Scan for the cell matching the given text and deliver its (x, y) coordinate at center. 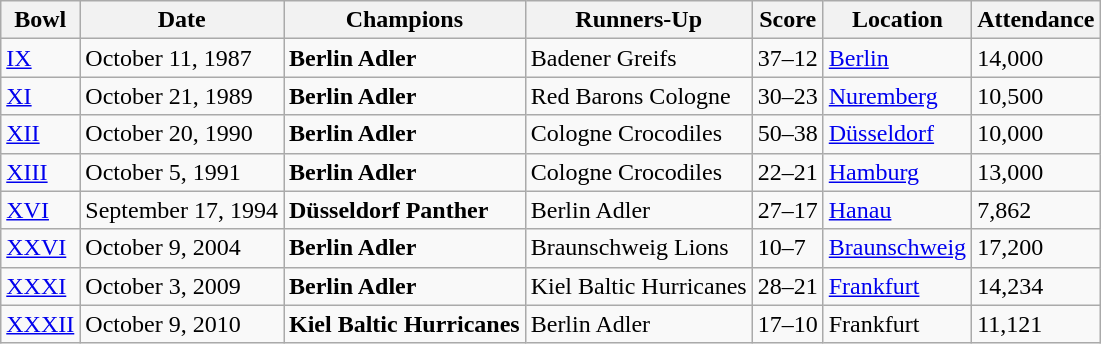
Braunschweig Lions (638, 248)
October 20, 1990 (182, 134)
Braunschweig (897, 248)
Red Barons Cologne (638, 96)
Bowl (40, 20)
14,234 (1036, 286)
Attendance (1036, 20)
10,000 (1036, 134)
Düsseldorf (897, 134)
XXXI (40, 286)
October 11, 1987 (182, 58)
XIII (40, 172)
Runners-Up (638, 20)
10,500 (1036, 96)
October 9, 2004 (182, 248)
27–17 (788, 210)
Location (897, 20)
IX (40, 58)
October 3, 2009 (182, 286)
Nuremberg (897, 96)
XXXII (40, 324)
Hamburg (897, 172)
22–21 (788, 172)
7,862 (1036, 210)
Berlin (897, 58)
XVI (40, 210)
Badener Greifs (638, 58)
13,000 (1036, 172)
Score (788, 20)
50–38 (788, 134)
XII (40, 134)
Date (182, 20)
14,000 (1036, 58)
XI (40, 96)
17–10 (788, 324)
37–12 (788, 58)
October 5, 1991 (182, 172)
Champions (405, 20)
October 9, 2010 (182, 324)
Hanau (897, 210)
October 21, 1989 (182, 96)
30–23 (788, 96)
17,200 (1036, 248)
Düsseldorf Panther (405, 210)
11,121 (1036, 324)
28–21 (788, 286)
XXVI (40, 248)
10–7 (788, 248)
September 17, 1994 (182, 210)
